Return the [X, Y] coordinate for the center point of the cell that contains the specified text.  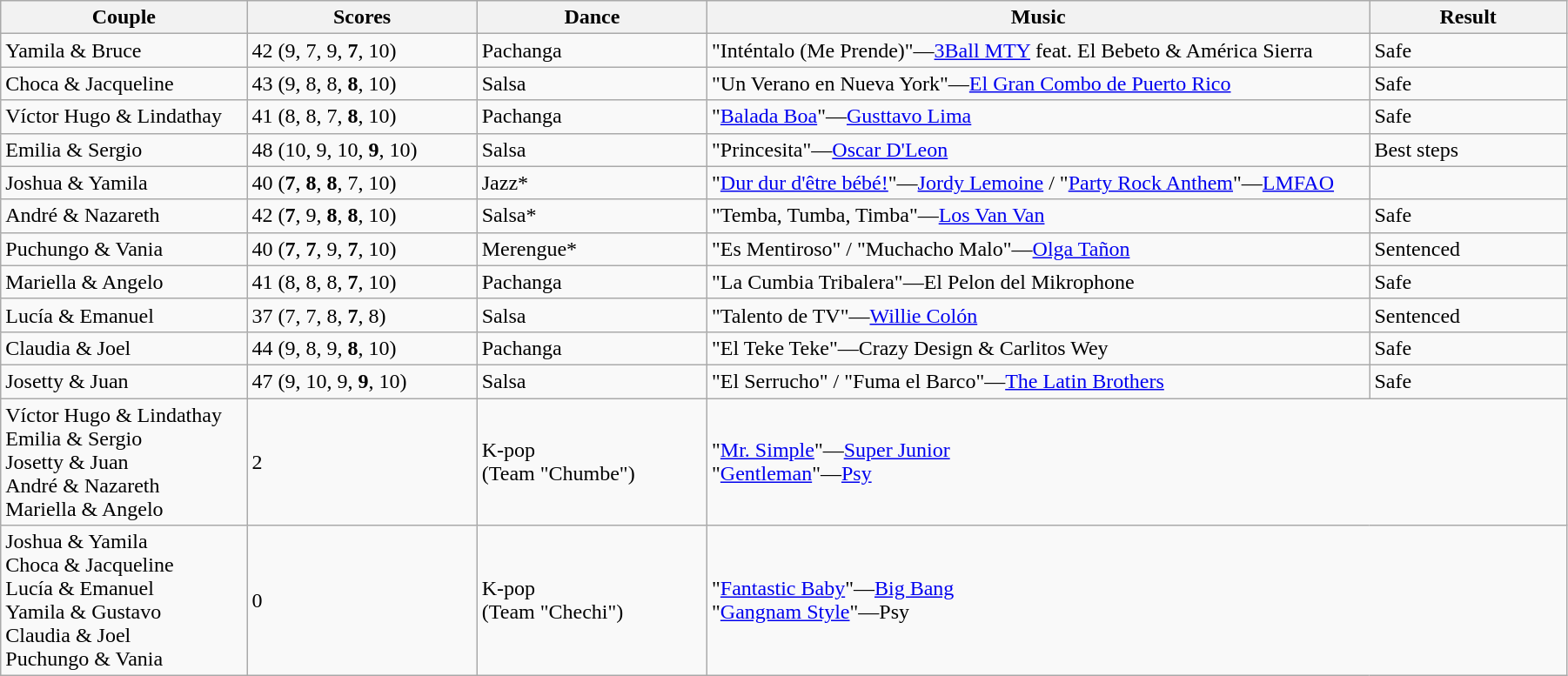
Emilia & Sergio [124, 150]
43 (9, 8, 8, 8, 10) [362, 84]
Josetty & Juan [124, 381]
Result [1469, 17]
Puchungo & Vania [124, 249]
Merengue* [592, 249]
47 (9, 10, 9, 9, 10) [362, 381]
42 (9, 7, 9, 7, 10) [362, 50]
Joshua & YamilaChoca & JacquelineLucía & EmanuelYamila & GustavoClaudia & JoelPuchungo & Vania [124, 600]
Mariella & Angelo [124, 282]
42 (7, 9, 8, 8, 10) [362, 216]
40 (7, 7, 9, 7, 10) [362, 249]
41 (8, 8, 8, 7, 10) [362, 282]
"Dur dur d'être bébé!"—Jordy Lemoine / "Party Rock Anthem"—LMFAO [1039, 183]
Couple [124, 17]
44 (9, 8, 9, 8, 10) [362, 348]
"Balada Boa"—Gusttavo Lima [1039, 117]
"El Teke Teke"—Crazy Design & Carlitos Wey [1039, 348]
"Princesita"—Oscar D'Leon [1039, 150]
"Un Verano en Nueva York"—El Gran Combo de Puerto Rico [1039, 84]
"Talento de TV"—Willie Colón [1039, 315]
"Inténtalo (Me Prende)"—3Ball MTY feat. El Bebeto & América Sierra [1039, 50]
"El Serrucho" / "Fuma el Barco"—The Latin Brothers [1039, 381]
"Es Mentiroso" / "Muchacho Malo"—Olga Tañon [1039, 249]
Scores [362, 17]
0 [362, 600]
Joshua & Yamila [124, 183]
K-pop(Team "Chumbe") [592, 462]
Dance [592, 17]
48 (10, 9, 10, 9, 10) [362, 150]
41 (8, 8, 7, 8, 10) [362, 117]
"Mr. Simple"—Super Junior"Gentleman"—Psy [1137, 462]
Music [1039, 17]
Lucía & Emanuel [124, 315]
Yamila & Bruce [124, 50]
Víctor Hugo & LindathayEmilia & SergioJosetty & JuanAndré & NazarethMariella & Angelo [124, 462]
K-pop(Team "Chechi") [592, 600]
Víctor Hugo & Lindathay [124, 117]
37 (7, 7, 8, 7, 8) [362, 315]
"La Cumbia Tribalera"—El Pelon del Mikrophone [1039, 282]
Choca & Jacqueline [124, 84]
"Fantastic Baby"—Big Bang"Gangnam Style"—Psy [1137, 600]
Claudia & Joel [124, 348]
Jazz* [592, 183]
40 (7, 8, 8, 7, 10) [362, 183]
André & Nazareth [124, 216]
2 [362, 462]
"Temba, Tumba, Timba"—Los Van Van [1039, 216]
Best steps [1469, 150]
Salsa* [592, 216]
